For the text-containing cell, return its midpoint in [X, Y] coordinate format. 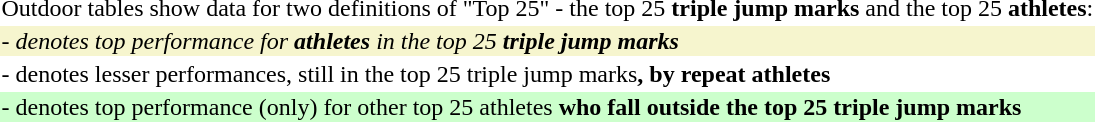
- denotes top performance for athletes in the top 25 triple jump marks [548, 41]
- denotes lesser performances, still in the top 25 triple jump marks, by repeat athletes [548, 74]
- denotes top performance (only) for other top 25 athletes who fall outside the top 25 triple jump marks [548, 107]
